Detect which cell encompasses the target text, then output its (x, y) center coordinate. 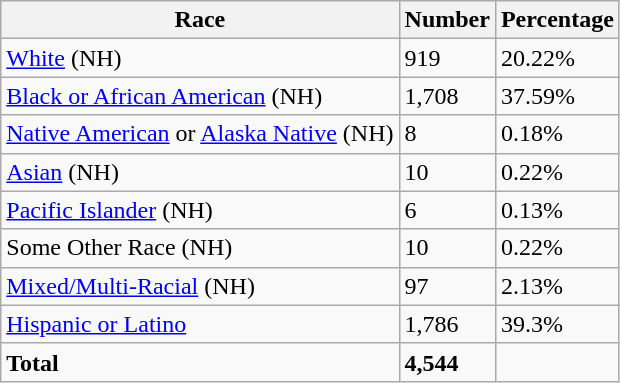
Some Other Race (NH) (200, 248)
2.13% (557, 286)
Black or African American (NH) (200, 96)
Race (200, 20)
Native American or Alaska Native (NH) (200, 134)
1,708 (447, 96)
20.22% (557, 58)
0.18% (557, 134)
Hispanic or Latino (200, 324)
8 (447, 134)
37.59% (557, 96)
6 (447, 210)
1,786 (447, 324)
919 (447, 58)
White (NH) (200, 58)
Asian (NH) (200, 172)
4,544 (447, 362)
Pacific Islander (NH) (200, 210)
97 (447, 286)
0.13% (557, 210)
39.3% (557, 324)
Number (447, 20)
Mixed/Multi-Racial (NH) (200, 286)
Percentage (557, 20)
Total (200, 362)
